From the cell containing the given text, extract its center point as [X, Y] coordinate. 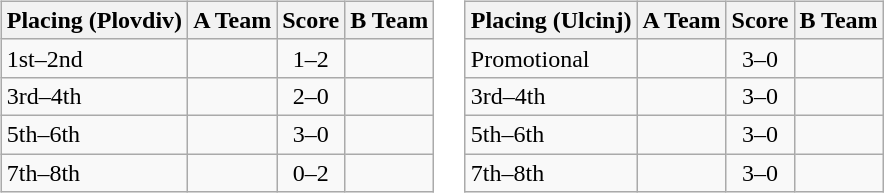
0–2 [311, 173]
1st–2nd [94, 58]
Placing (Ulcinj) [551, 20]
Promotional [551, 58]
1–2 [311, 58]
2–0 [311, 96]
Placing (Plovdiv) [94, 20]
